Extract the (X, Y) coordinate from the center of the cell holding the provided text.  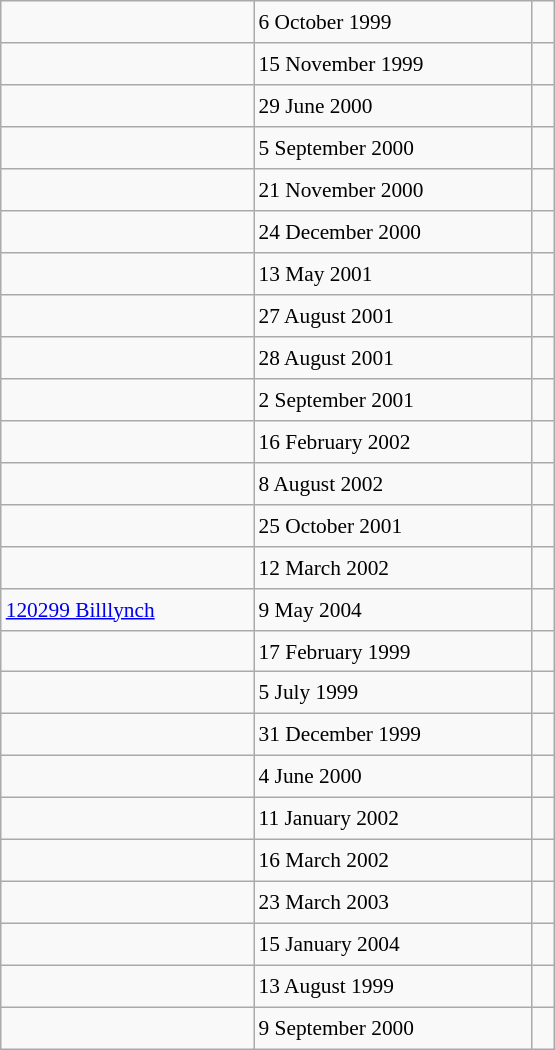
11 January 2002 (393, 819)
16 March 2002 (393, 861)
29 June 2000 (393, 106)
12 March 2002 (393, 567)
8 August 2002 (393, 483)
9 September 2000 (393, 1028)
28 August 2001 (393, 358)
17 February 1999 (393, 651)
13 August 1999 (393, 986)
21 November 2000 (393, 190)
13 May 2001 (393, 274)
6 October 1999 (393, 22)
16 February 2002 (393, 441)
120299 Billlynch (128, 609)
5 July 1999 (393, 693)
9 May 2004 (393, 609)
25 October 2001 (393, 525)
15 January 2004 (393, 945)
27 August 2001 (393, 316)
31 December 1999 (393, 735)
15 November 1999 (393, 64)
24 December 2000 (393, 232)
5 September 2000 (393, 148)
23 March 2003 (393, 903)
2 September 2001 (393, 399)
4 June 2000 (393, 777)
